Search for the cell housing the specified text and yield its [x, y] center coordinate. 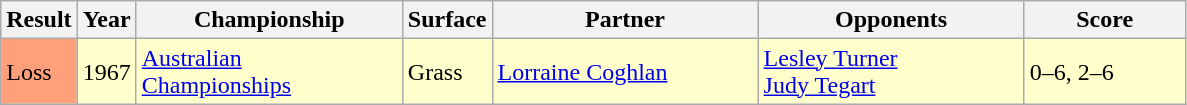
Lesley Turner Judy Tegart [891, 72]
Grass [447, 72]
Score [1104, 20]
Australian Championships [269, 72]
Partner [625, 20]
Lorraine Coghlan [625, 72]
Opponents [891, 20]
Year [106, 20]
0–6, 2–6 [1104, 72]
1967 [106, 72]
Championship [269, 20]
Result [39, 20]
Surface [447, 20]
Loss [39, 72]
